Provide the [X, Y] coordinate of the cell's center where the given text is located.  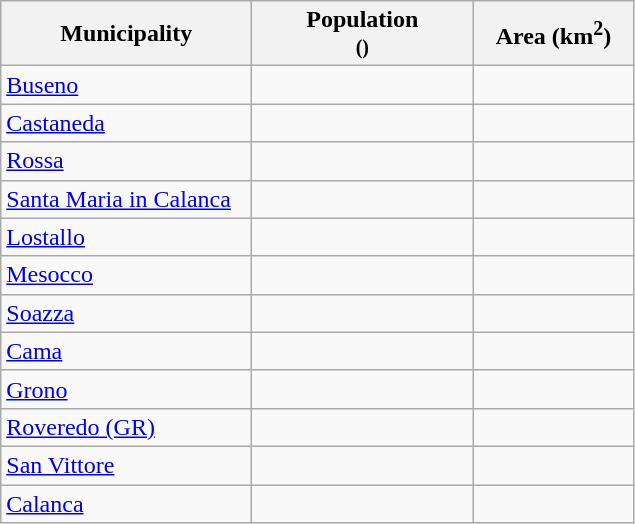
Castaneda [126, 123]
Mesocco [126, 275]
Grono [126, 389]
Santa Maria in Calanca [126, 199]
Lostallo [126, 237]
Population () [362, 34]
Area (km2) [554, 34]
Soazza [126, 313]
Calanca [126, 503]
Cama [126, 351]
San Vittore [126, 465]
Rossa [126, 161]
Buseno [126, 85]
Roveredo (GR) [126, 427]
Municipality [126, 34]
